Return the [X, Y] coordinate for the center point of the cell that contains the specified text.  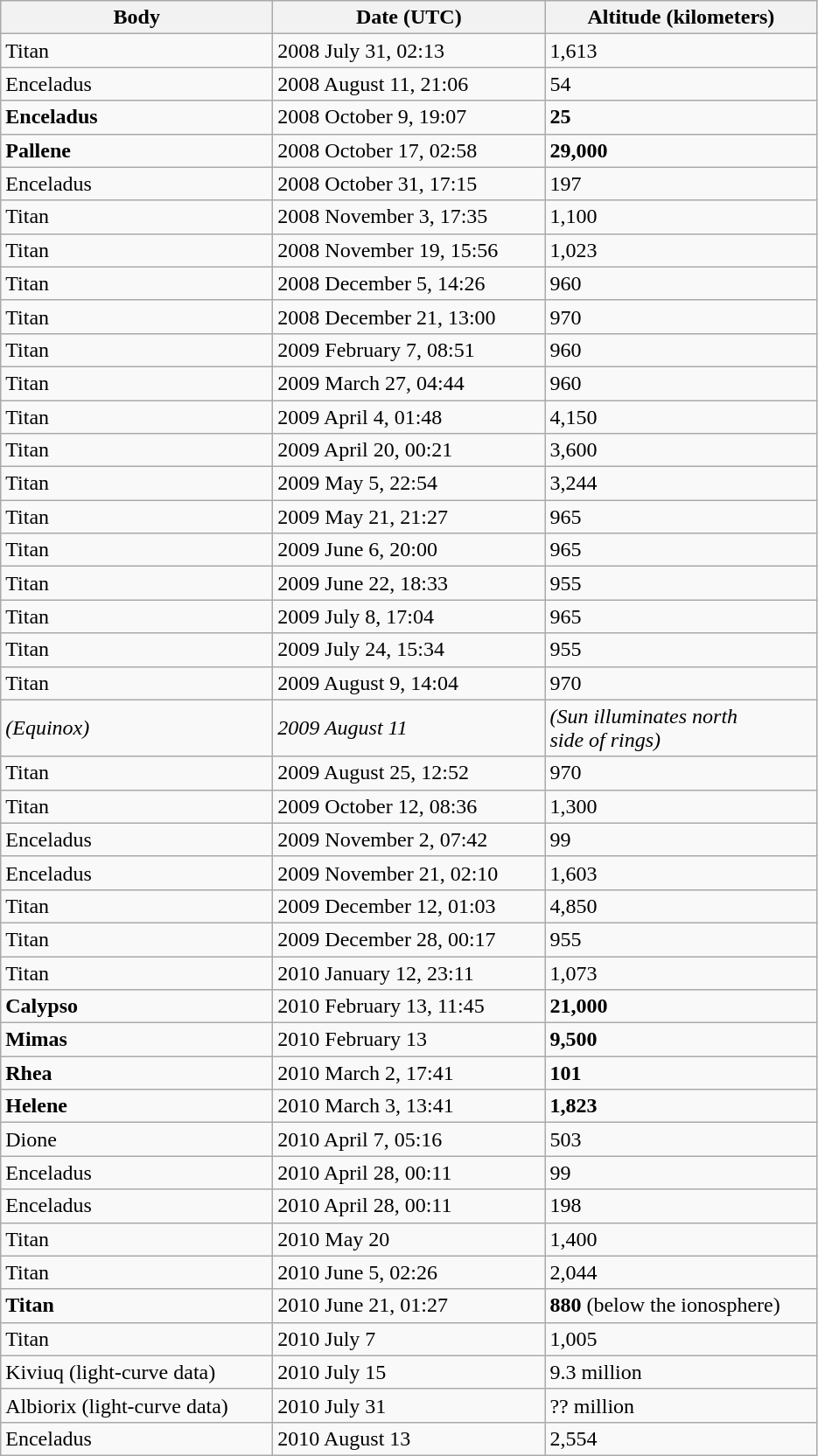
1,400 [681, 1239]
Helene [136, 1106]
?? million [681, 1405]
Body [136, 17]
Date (UTC) [409, 17]
2010 July 7 [409, 1339]
2010 June 5, 02:26 [409, 1272]
(Sun illuminates northside of rings) [681, 728]
2009 March 27, 04:44 [409, 383]
2008 December 5, 14:26 [409, 283]
198 [681, 1206]
2010 July 15 [409, 1372]
2009 June 6, 20:00 [409, 550]
Dione [136, 1139]
2010 July 31 [409, 1405]
2008 July 31, 02:13 [409, 51]
2009 October 12, 08:36 [409, 806]
1,613 [681, 51]
Calypso [136, 1007]
Altitude (kilometers) [681, 17]
2009 April 20, 00:21 [409, 450]
2010 March 2, 17:41 [409, 1073]
21,000 [681, 1007]
2009 April 4, 01:48 [409, 417]
2010 January 12, 23:11 [409, 973]
2010 June 21, 01:27 [409, 1306]
4,850 [681, 906]
1,100 [681, 217]
2008 October 17, 02:58 [409, 150]
2009 November 2, 07:42 [409, 839]
2009 February 7, 08:51 [409, 350]
2010 May 20 [409, 1239]
2009 August 11 [409, 728]
Albiorix (light-curve data) [136, 1405]
3,244 [681, 484]
2009 November 21, 02:10 [409, 873]
2008 December 21, 13:00 [409, 317]
2,554 [681, 1439]
4,150 [681, 417]
25 [681, 117]
2009 July 24, 15:34 [409, 650]
2009 August 9, 14:04 [409, 683]
2008 August 11, 21:06 [409, 84]
2008 November 3, 17:35 [409, 217]
2009 May 5, 22:54 [409, 484]
2010 February 13, 11:45 [409, 1007]
2010 March 3, 13:41 [409, 1106]
2,044 [681, 1272]
2009 June 22, 18:33 [409, 583]
2010 April 7, 05:16 [409, 1139]
2009 December 28, 00:17 [409, 939]
2010 February 13 [409, 1040]
2009 August 25, 12:52 [409, 773]
2009 July 8, 17:04 [409, 617]
9,500 [681, 1040]
Mimas [136, 1040]
1,023 [681, 250]
2008 November 19, 15:56 [409, 250]
Rhea [136, 1073]
503 [681, 1139]
880 (below the ionosphere) [681, 1306]
Pallene [136, 150]
Kiviuq (light-curve data) [136, 1372]
54 [681, 84]
101 [681, 1073]
1,823 [681, 1106]
3,600 [681, 450]
2008 October 9, 19:07 [409, 117]
1,005 [681, 1339]
1,603 [681, 873]
1,300 [681, 806]
2010 August 13 [409, 1439]
2009 December 12, 01:03 [409, 906]
2008 October 31, 17:15 [409, 184]
9.3 million [681, 1372]
(Equinox) [136, 728]
2009 May 21, 21:27 [409, 517]
197 [681, 184]
29,000 [681, 150]
1,073 [681, 973]
